Return the (X, Y) coordinate for the center point of the cell that contains the specified text.  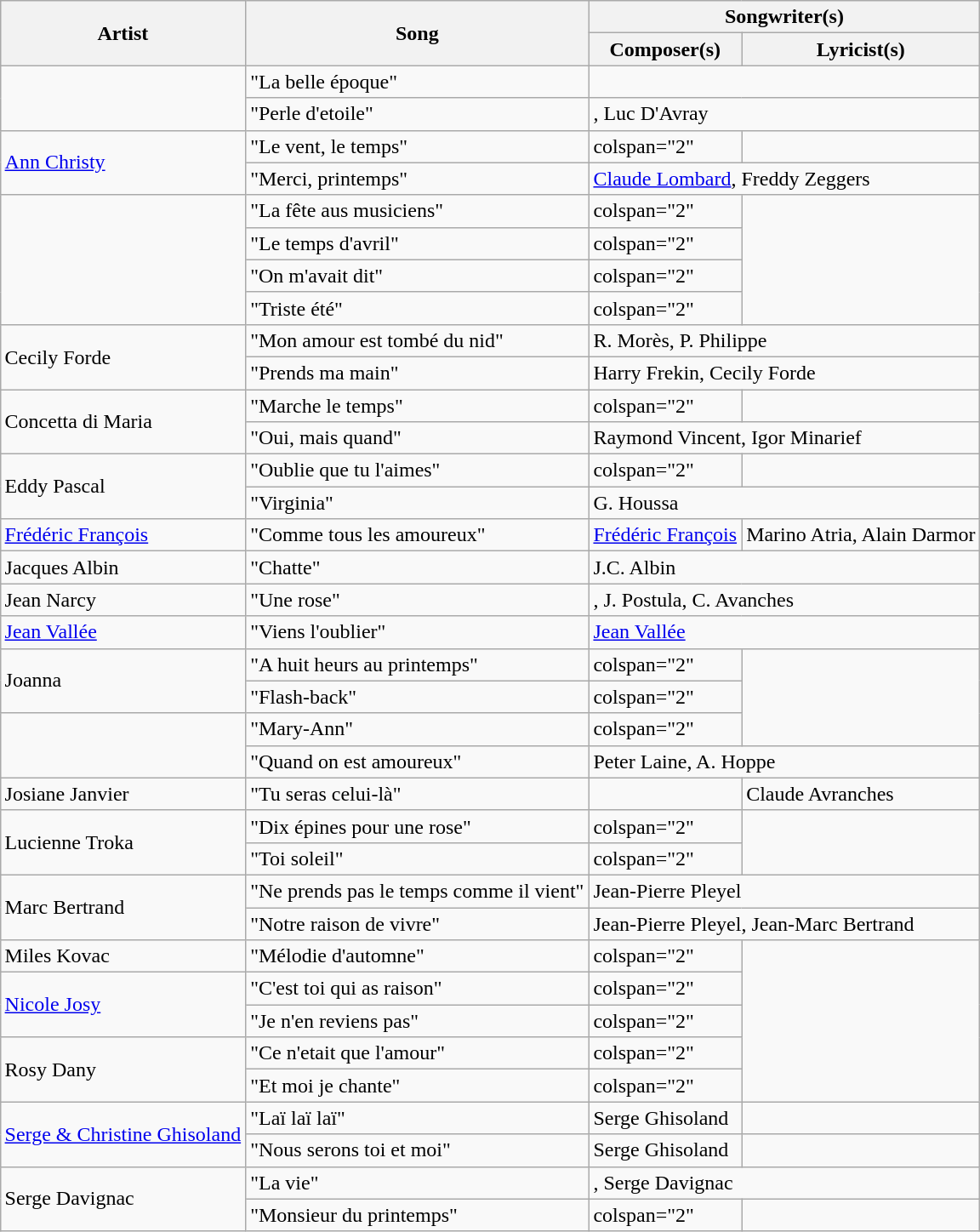
"La belle époque" (417, 82)
"A huit heurs au printemps" (417, 664)
"La fête aus musiciens" (417, 211)
Marino Atria, Alain Darmor (861, 535)
"Prends ma main" (417, 373)
Cecily Forde (122, 356)
J.C. Albin (784, 568)
"Merci, printemps" (417, 179)
G. Houssa (784, 503)
Peter Laine, A. Hoppe (784, 761)
Rosy Dany (122, 1069)
"Perle d'etoile" (417, 114)
"Quand on est amoureux" (417, 761)
"Mary-Ann" (417, 729)
Jean Narcy (122, 600)
Claude Lombard, Freddy Zeggers (784, 179)
"Nous serons toi et moi" (417, 1150)
"Comme tous les amoureux" (417, 535)
"Virginia" (417, 503)
"Mélodie d'automne" (417, 956)
"C'est toi qui as raison" (417, 989)
"Tu seras celui-là" (417, 794)
Song (417, 33)
Lucienne Troka (122, 842)
Songwriter(s) (784, 17)
"Viens l'oublier" (417, 632)
"Le vent, le temps" (417, 146)
R. Morès, P. Philippe (784, 340)
Composer(s) (665, 49)
"Monsieur du printemps" (417, 1215)
"Notre raison de vivre" (417, 923)
Claude Avranches (861, 794)
"Mon amour est tombé du nid" (417, 340)
"Le temps d'avril" (417, 243)
Eddy Pascal (122, 487)
"Triste été" (417, 308)
Jean-Pierre Pleyel (784, 891)
Joanna (122, 681)
Artist (122, 33)
"Je n'en reviens pas" (417, 1021)
"Chatte" (417, 568)
Harry Frekin, Cecily Forde (784, 373)
"Une rose" (417, 600)
Ann Christy (122, 163)
, Luc D'Avray (784, 114)
Miles Kovac (122, 956)
"La vie" (417, 1183)
Concetta di Maria (122, 422)
Raymond Vincent, Igor Minarief (784, 438)
"Ce n'etait que l'amour" (417, 1053)
"Oui, mais quand" (417, 438)
Nicole Josy (122, 1005)
Marc Bertrand (122, 907)
Serge Davignac (122, 1199)
Jacques Albin (122, 568)
"Et moi je chante" (417, 1086)
Jean-Pierre Pleyel, Jean-Marc Bertrand (784, 923)
"Oublie que tu l'aimes" (417, 471)
"Marche le temps" (417, 406)
"Dix épines pour une rose" (417, 826)
, Serge Davignac (784, 1183)
"Flash-back" (417, 697)
Serge & Christine Ghisoland (122, 1134)
Lyricist(s) (861, 49)
"On m'avait dit" (417, 276)
"Ne prends pas le temps comme il vient" (417, 891)
"Toi soleil" (417, 858)
, J. Postula, C. Avanches (784, 600)
Josiane Janvier (122, 794)
"Laï laï laï" (417, 1118)
